Output the (x, y) coordinate of the center of the cell containing the given text.  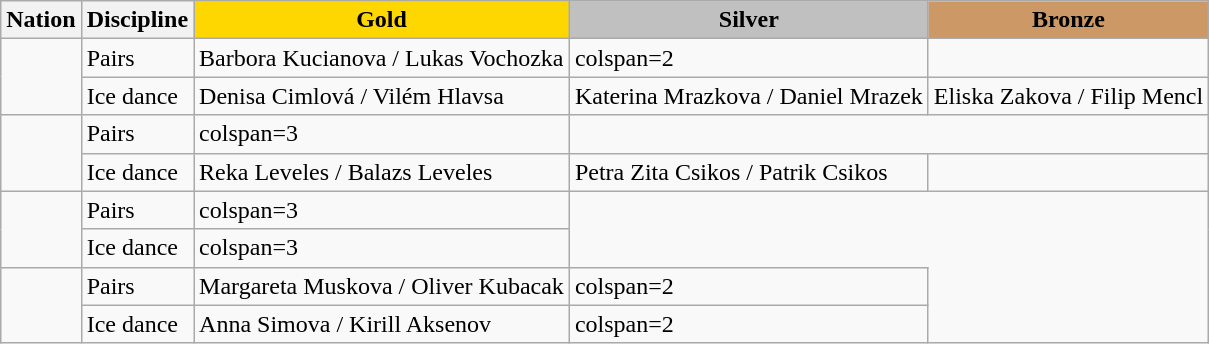
Nation (41, 20)
Petra Zita Csikos / Patrik Csikos (748, 172)
Katerina Mrazkova / Daniel Mrazek (748, 96)
Denisa Cimlová / Vilém Hlavsa (382, 96)
Anna Simova / Kirill Aksenov (382, 324)
Reka Leveles / Balazs Leveles (382, 172)
Silver (748, 20)
Barbora Kucianova / Lukas Vochozka (382, 58)
Bronze (1068, 20)
Margareta Muskova / Oliver Kubacak (382, 286)
Eliska Zakova / Filip Mencl (1068, 96)
Discipline (137, 20)
Gold (382, 20)
